Pinpoint the cell where the given text exists, returning its (X, Y) midpoint coordinate. 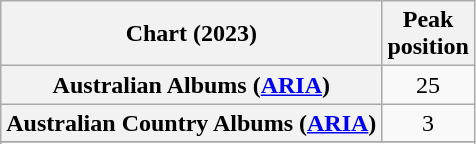
Peakposition (428, 34)
Australian Country Albums (ARIA) (192, 123)
25 (428, 85)
Chart (2023) (192, 34)
3 (428, 123)
Australian Albums (ARIA) (192, 85)
